Locate the cell with the specified text and output its [x, y] center coordinate. 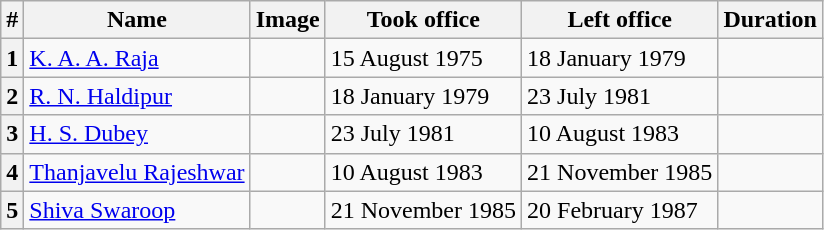
4 [12, 172]
Duration [770, 20]
Thanjavelu Rajeshwar [137, 172]
1 [12, 58]
R. N. Haldipur [137, 96]
H. S. Dubey [137, 134]
20 February 1987 [620, 210]
Shiva Swaroop [137, 210]
15 August 1975 [423, 58]
3 [12, 134]
Name [137, 20]
# [12, 20]
Image [288, 20]
K. A. A. Raja [137, 58]
5 [12, 210]
Left office [620, 20]
2 [12, 96]
Took office [423, 20]
